Identify which cell holds the provided text, then report its (X, Y) central coordinate. 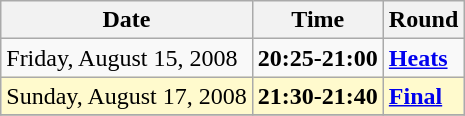
Sunday, August 17, 2008 (127, 96)
Final (423, 96)
21:30-21:40 (318, 96)
20:25-21:00 (318, 58)
Time (318, 20)
Heats (423, 58)
Friday, August 15, 2008 (127, 58)
Round (423, 20)
Date (127, 20)
